From the cell containing the given text, extract its center point as [X, Y] coordinate. 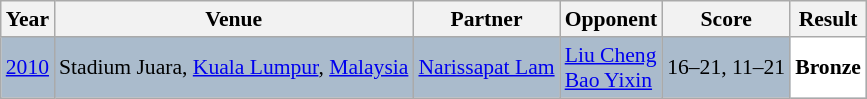
Bronze [828, 68]
Stadium Juara, Kuala Lumpur, Malaysia [234, 68]
16–21, 11–21 [726, 68]
Liu Cheng Bao Yixin [612, 68]
Opponent [612, 19]
2010 [28, 68]
Year [28, 19]
Result [828, 19]
Narissapat Lam [486, 68]
Score [726, 19]
Partner [486, 19]
Venue [234, 19]
